For the text-containing cell, return its midpoint in (X, Y) coordinate format. 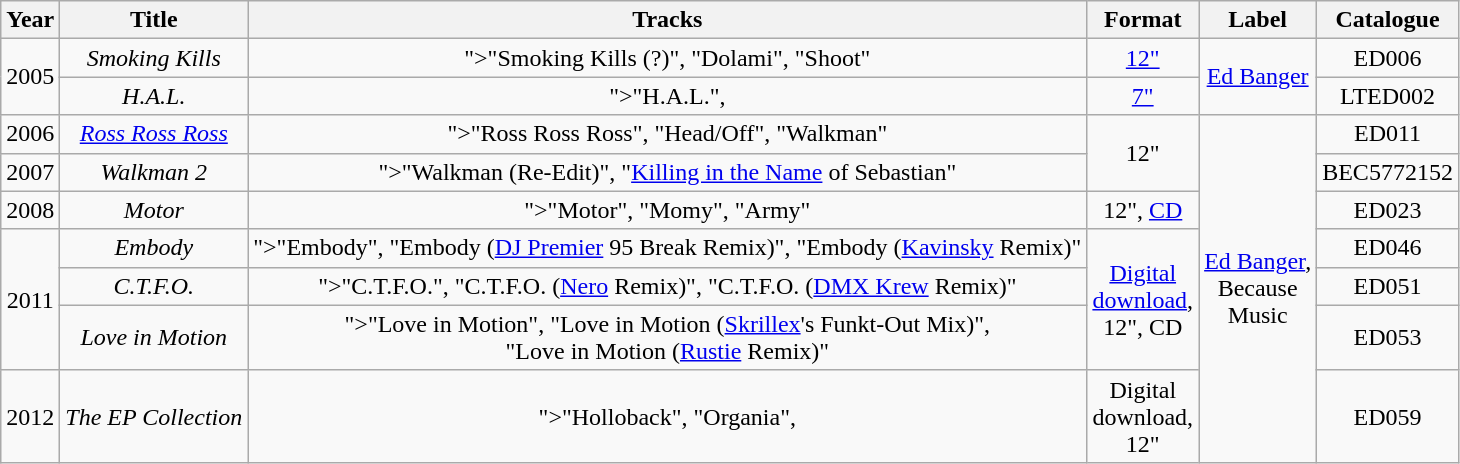
Tracks (668, 20)
2006 (30, 134)
BEC5772152 (1388, 172)
ED059 (1388, 416)
Love in Motion (154, 338)
ED046 (1388, 248)
Label (1258, 20)
">"Motor", "Momy", "Army" (668, 210)
7" (1143, 96)
Ed Banger (1258, 77)
ED023 (1388, 210)
">"C.T.F.O.", "C.T.F.O. (Nero Remix)", "C.T.F.O. (DMX Krew Remix)" (668, 286)
2007 (30, 172)
LTED002 (1388, 96)
ED011 (1388, 134)
ED051 (1388, 286)
">"Smoking Kills (?)", "Dolami", "Shoot" (668, 58)
Motor (154, 210)
2008 (30, 210)
">"Love in Motion", "Love in Motion (Skrillex's Funkt-Out Mix)","Love in Motion (Rustie Remix)" (668, 338)
Digitaldownload,12", CD (1143, 300)
2012 (30, 416)
ED006 (1388, 58)
Title (154, 20)
">"Holloback", "Organia", (668, 416)
Ed Banger,BecauseMusic (1258, 288)
Embody (154, 248)
2005 (30, 77)
Smoking Kills (154, 58)
Year (30, 20)
The EP Collection (154, 416)
">"Walkman (Re-Edit)", "Killing in the Name of Sebastian" (668, 172)
ED053 (1388, 338)
">"Ross Ross Ross", "Head/Off", "Walkman" (668, 134)
H.A.L. (154, 96)
Format (1143, 20)
2011 (30, 300)
">"Embody", "Embody (DJ Premier 95 Break Remix)", "Embody (Kavinsky Remix)" (668, 248)
">"H.A.L.", (668, 96)
Ross Ross Ross (154, 134)
Digitaldownload,12" (1143, 416)
Walkman 2 (154, 172)
Catalogue (1388, 20)
12", CD (1143, 210)
C.T.F.O. (154, 286)
